Detect which cell encompasses the target text, then output its (x, y) center coordinate. 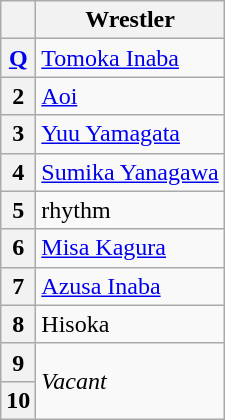
5 (18, 210)
3 (18, 134)
7 (18, 286)
Azusa Inaba (130, 286)
Yuu Yamagata (130, 134)
Aoi (130, 96)
Q (18, 58)
9 (18, 362)
Sumika Yanagawa (130, 172)
Vacant (130, 381)
8 (18, 324)
rhythm (130, 210)
4 (18, 172)
Hisoka (130, 324)
Wrestler (130, 20)
10 (18, 400)
Tomoka Inaba (130, 58)
6 (18, 248)
2 (18, 96)
Misa Kagura (130, 248)
